For the text-containing cell, return its midpoint in (x, y) coordinate format. 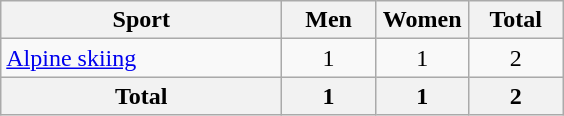
Alpine skiing (142, 58)
Sport (142, 20)
Men (329, 20)
Women (422, 20)
